Return [X, Y] of the center of cell containing provided text 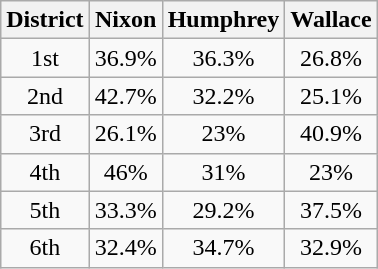
2nd [45, 96]
46% [126, 172]
37.5% [331, 210]
34.7% [224, 248]
5th [45, 210]
1st [45, 58]
40.9% [331, 134]
31% [224, 172]
29.2% [224, 210]
32.2% [224, 96]
36.9% [126, 58]
District [45, 20]
4th [45, 172]
Wallace [331, 20]
6th [45, 248]
3rd [45, 134]
42.7% [126, 96]
33.3% [126, 210]
32.4% [126, 248]
36.3% [224, 58]
Nixon [126, 20]
26.1% [126, 134]
26.8% [331, 58]
Humphrey [224, 20]
32.9% [331, 248]
25.1% [331, 96]
